Determine the [x, y] coordinate at the center of the cell enclosing the given text.  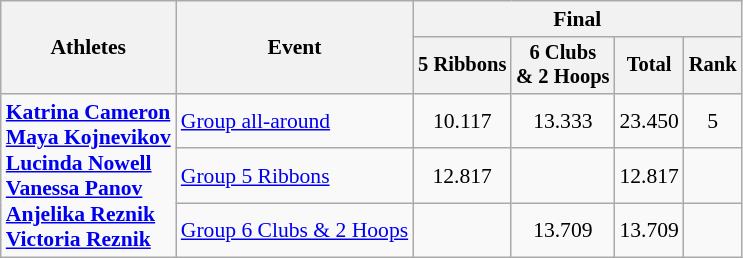
10.117 [462, 121]
Athletes [88, 48]
5 [713, 121]
5 Ribbons [462, 66]
Group 6 Clubs & 2 Hoops [294, 230]
Event [294, 48]
13.333 [562, 121]
Rank [713, 66]
Group all-around [294, 121]
Final [577, 19]
23.450 [648, 121]
Total [648, 66]
Group 5 Ribbons [294, 176]
6 Clubs& 2 Hoops [562, 66]
Katrina CameronMaya KojnevikovLucinda NowellVanessa PanovAnjelika ReznikVictoria Reznik [88, 176]
